Provide the [x, y] coordinate of the cell's center where the given text is located.  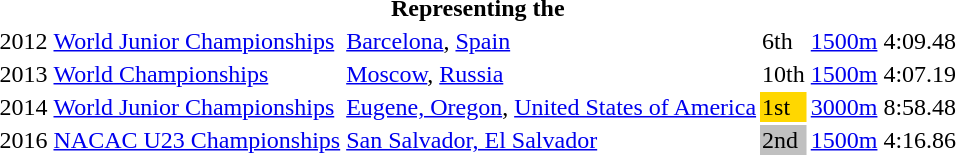
NACAC U23 Championships [197, 140]
3000m [844, 107]
San Salvador, El Salvador [552, 140]
World Championships [197, 74]
Barcelona, Spain [552, 41]
Eugene, Oregon, United States of America [552, 107]
Moscow, Russia [552, 74]
10th [784, 74]
2nd [784, 140]
1st [784, 107]
6th [784, 41]
